Provide the (X, Y) coordinate of the cell's center where the given text is located.  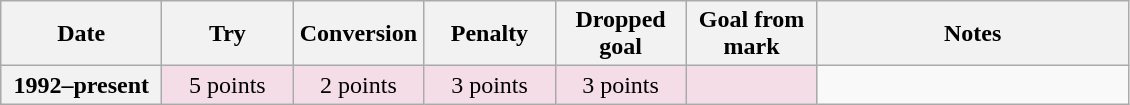
Dropped goal (620, 34)
Notes (972, 34)
2 points (358, 85)
Penalty (490, 34)
Goal from mark (752, 34)
Date (82, 34)
Try (228, 34)
Conversion (358, 34)
5 points (228, 85)
1992–present (82, 85)
